Output the (x, y) coordinate of the center of the cell containing the given text.  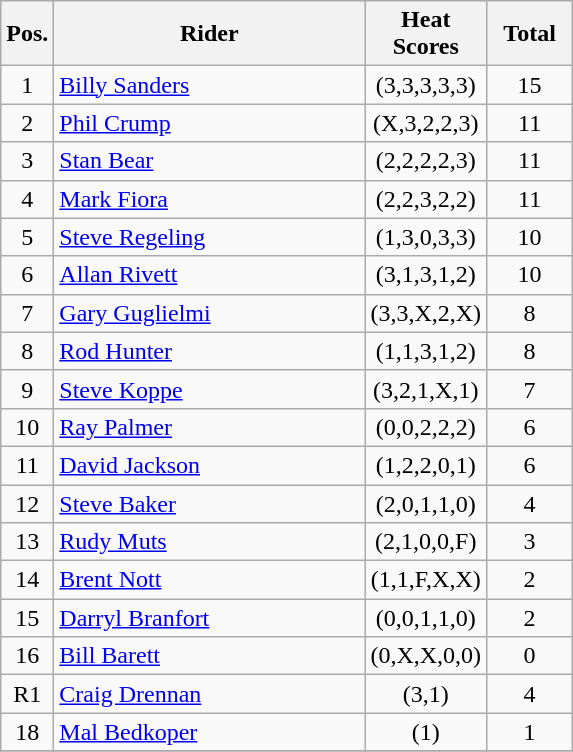
Heat Scores (426, 34)
(3,3,X,2,X) (426, 313)
Steve Koppe (210, 389)
Phil Crump (210, 123)
Rudy Muts (210, 542)
5 (28, 237)
Brent Nott (210, 580)
(1) (426, 732)
(1,2,2,0,1) (426, 465)
Steve Baker (210, 503)
(X,3,2,2,3) (426, 123)
18 (28, 732)
Billy Sanders (210, 85)
(0,0,2,2,2) (426, 427)
Ray Palmer (210, 427)
(0,0,1,1,0) (426, 618)
David Jackson (210, 465)
9 (28, 389)
(3,1) (426, 694)
Mal Bedkoper (210, 732)
Steve Regeling (210, 237)
Rider (210, 34)
12 (28, 503)
R1 (28, 694)
(3,3,3,3,3) (426, 85)
(3,1,3,1,2) (426, 275)
Darryl Branfort (210, 618)
Pos. (28, 34)
(1,1,3,1,2) (426, 351)
16 (28, 656)
Allan Rivett (210, 275)
(2,2,2,2,3) (426, 161)
(1,3,0,3,3) (426, 237)
Craig Drennan (210, 694)
(1,1,F,X,X) (426, 580)
13 (28, 542)
14 (28, 580)
(2,0,1,1,0) (426, 503)
Stan Bear (210, 161)
(2,1,0,0,F) (426, 542)
Mark Fiora (210, 199)
Gary Guglielmi (210, 313)
0 (530, 656)
Total (530, 34)
(3,2,1,X,1) (426, 389)
(0,X,X,0,0) (426, 656)
(2,2,3,2,2) (426, 199)
Bill Barett (210, 656)
Rod Hunter (210, 351)
